Extract the [X, Y] coordinate from the center of the cell holding the provided text.  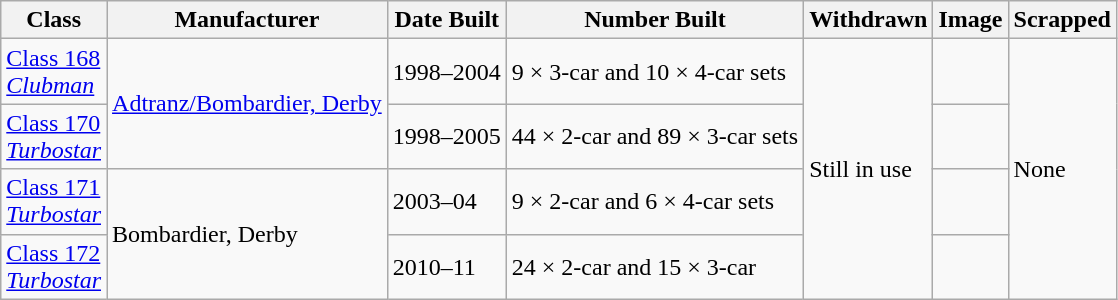
Image [970, 20]
Class 171Turbostar [54, 202]
2003–04 [446, 202]
Class 170Turbostar [54, 136]
Class [54, 20]
Class 172Turbostar [54, 266]
None [1062, 169]
Date Built [446, 20]
Adtranz/Bombardier, Derby [248, 104]
Still in use [868, 169]
Bombardier, Derby [248, 234]
9 × 3-car and 10 × 4-car sets [654, 72]
1998–2004 [446, 72]
Withdrawn [868, 20]
Manufacturer [248, 20]
Scrapped [1062, 20]
9 × 2-car and 6 × 4-car sets [654, 202]
Class 168Clubman [54, 72]
2010–11 [446, 266]
Number Built [654, 20]
24 × 2-car and 15 × 3-car [654, 266]
44 × 2-car and 89 × 3-car sets [654, 136]
1998–2005 [446, 136]
